Scan for the cell matching the given text and deliver its [x, y] coordinate at center. 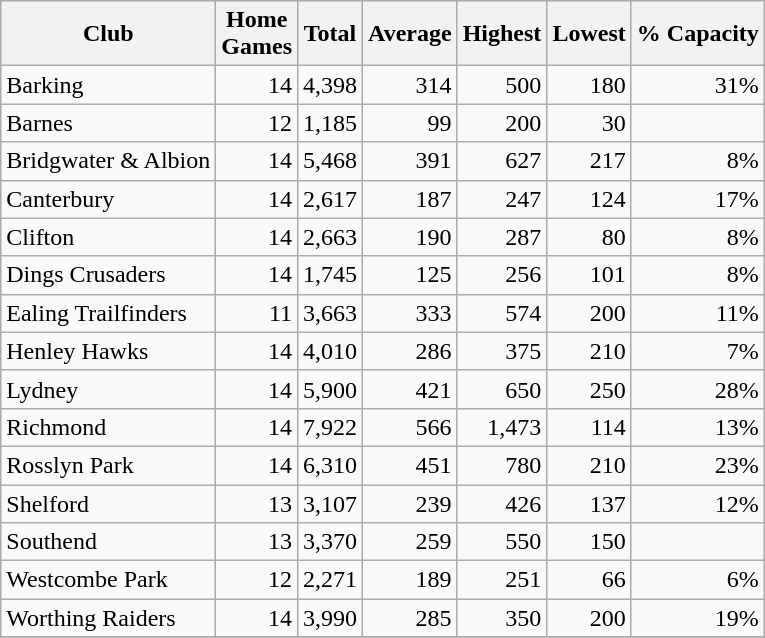
Highest [502, 34]
627 [502, 161]
6,310 [330, 465]
251 [502, 580]
239 [410, 503]
Dings Crusaders [108, 275]
5,468 [330, 161]
391 [410, 161]
12% [698, 503]
333 [410, 313]
4,398 [330, 85]
137 [589, 503]
1,745 [330, 275]
189 [410, 580]
Barnes [108, 123]
375 [502, 351]
Club [108, 34]
30 [589, 123]
66 [589, 580]
Henley Hawks [108, 351]
Rosslyn Park [108, 465]
Ealing Trailfinders [108, 313]
259 [410, 542]
80 [589, 237]
% Capacity [698, 34]
Total [330, 34]
Worthing Raiders [108, 618]
150 [589, 542]
HomeGames [257, 34]
2,617 [330, 199]
451 [410, 465]
Lowest [589, 34]
Average [410, 34]
2,663 [330, 237]
287 [502, 237]
Southend [108, 542]
Shelford [108, 503]
17% [698, 199]
125 [410, 275]
1,185 [330, 123]
4,010 [330, 351]
190 [410, 237]
286 [410, 351]
566 [410, 427]
Bridgwater & Albion [108, 161]
5,900 [330, 389]
6% [698, 580]
31% [698, 85]
7% [698, 351]
500 [502, 85]
Richmond [108, 427]
99 [410, 123]
3,107 [330, 503]
217 [589, 161]
19% [698, 618]
780 [502, 465]
11% [698, 313]
3,370 [330, 542]
247 [502, 199]
426 [502, 503]
124 [589, 199]
23% [698, 465]
250 [589, 389]
Lydney [108, 389]
Canterbury [108, 199]
550 [502, 542]
421 [410, 389]
350 [502, 618]
256 [502, 275]
101 [589, 275]
574 [502, 313]
2,271 [330, 580]
Clifton [108, 237]
11 [257, 313]
1,473 [502, 427]
Barking [108, 85]
180 [589, 85]
114 [589, 427]
3,663 [330, 313]
285 [410, 618]
Westcombe Park [108, 580]
314 [410, 85]
187 [410, 199]
650 [502, 389]
3,990 [330, 618]
28% [698, 389]
13% [698, 427]
7,922 [330, 427]
